Output the [X, Y] coordinate of the center of the cell containing the given text.  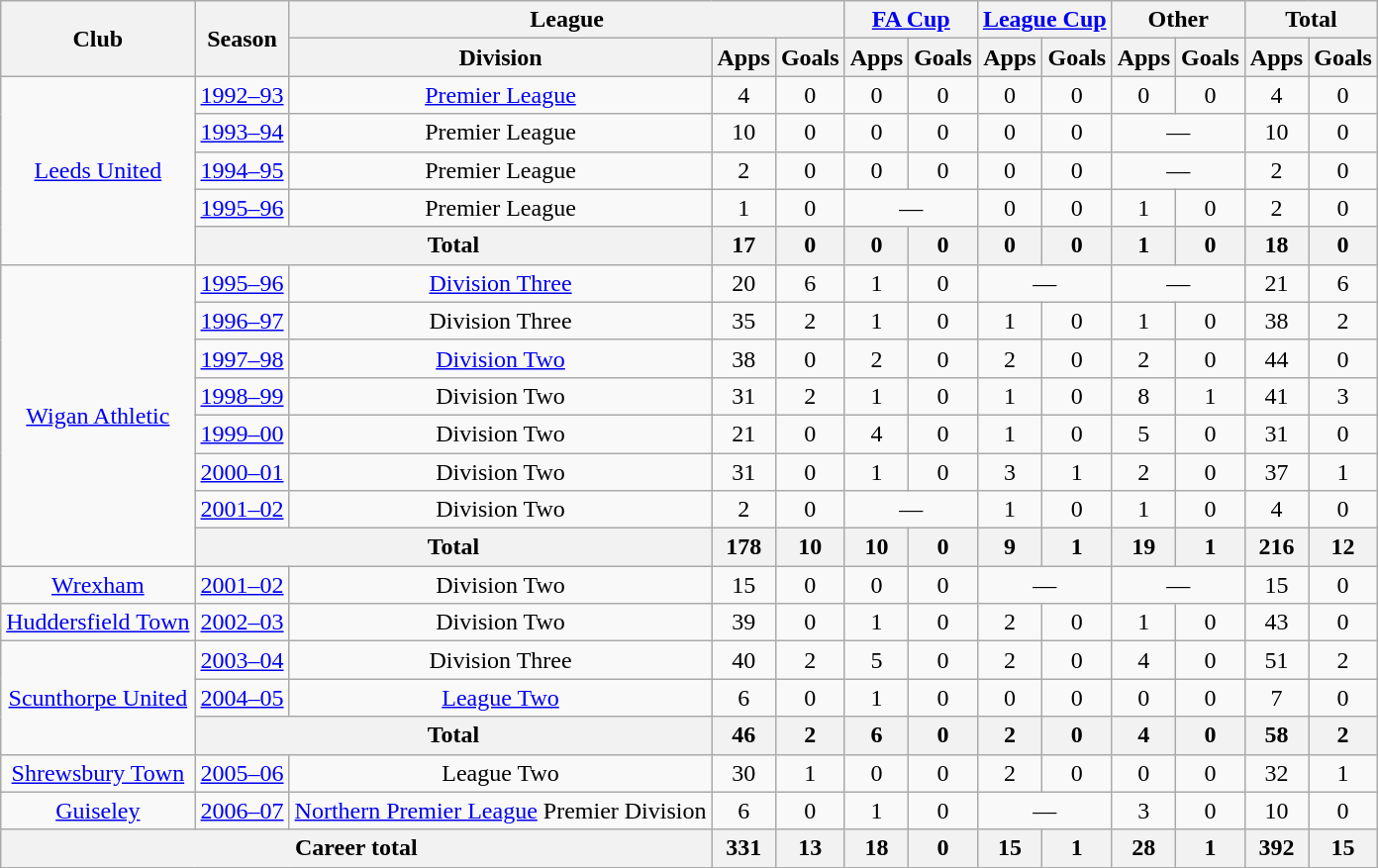
Season [242, 39]
17 [743, 245]
Guiseley [98, 811]
9 [1010, 547]
392 [1276, 848]
44 [1276, 358]
41 [1276, 396]
2003–04 [242, 660]
32 [1276, 773]
58 [1276, 735]
30 [743, 773]
12 [1343, 547]
1996–97 [242, 321]
2002–03 [242, 623]
2000–01 [242, 472]
Wrexham [98, 585]
35 [743, 321]
2004–05 [242, 698]
Scunthorpe United [98, 698]
43 [1276, 623]
1994–95 [242, 170]
1998–99 [242, 396]
Northern Premier League Premier Division [501, 811]
Division [501, 57]
1993–94 [242, 133]
20 [743, 283]
Huddersfield Town [98, 623]
1992–93 [242, 95]
37 [1276, 472]
Club [98, 39]
Other [1178, 20]
28 [1143, 848]
League [566, 20]
League Cup [1044, 20]
1997–98 [242, 358]
46 [743, 735]
13 [810, 848]
178 [743, 547]
40 [743, 660]
331 [743, 848]
FA Cup [911, 20]
2006–07 [242, 811]
51 [1276, 660]
7 [1276, 698]
2005–06 [242, 773]
Shrewsbury Town [98, 773]
1999–00 [242, 434]
Career total [356, 848]
Wigan Athletic [98, 415]
8 [1143, 396]
Leeds United [98, 170]
216 [1276, 547]
19 [1143, 547]
39 [743, 623]
